From the cell containing the given text, extract its center point as [x, y] coordinate. 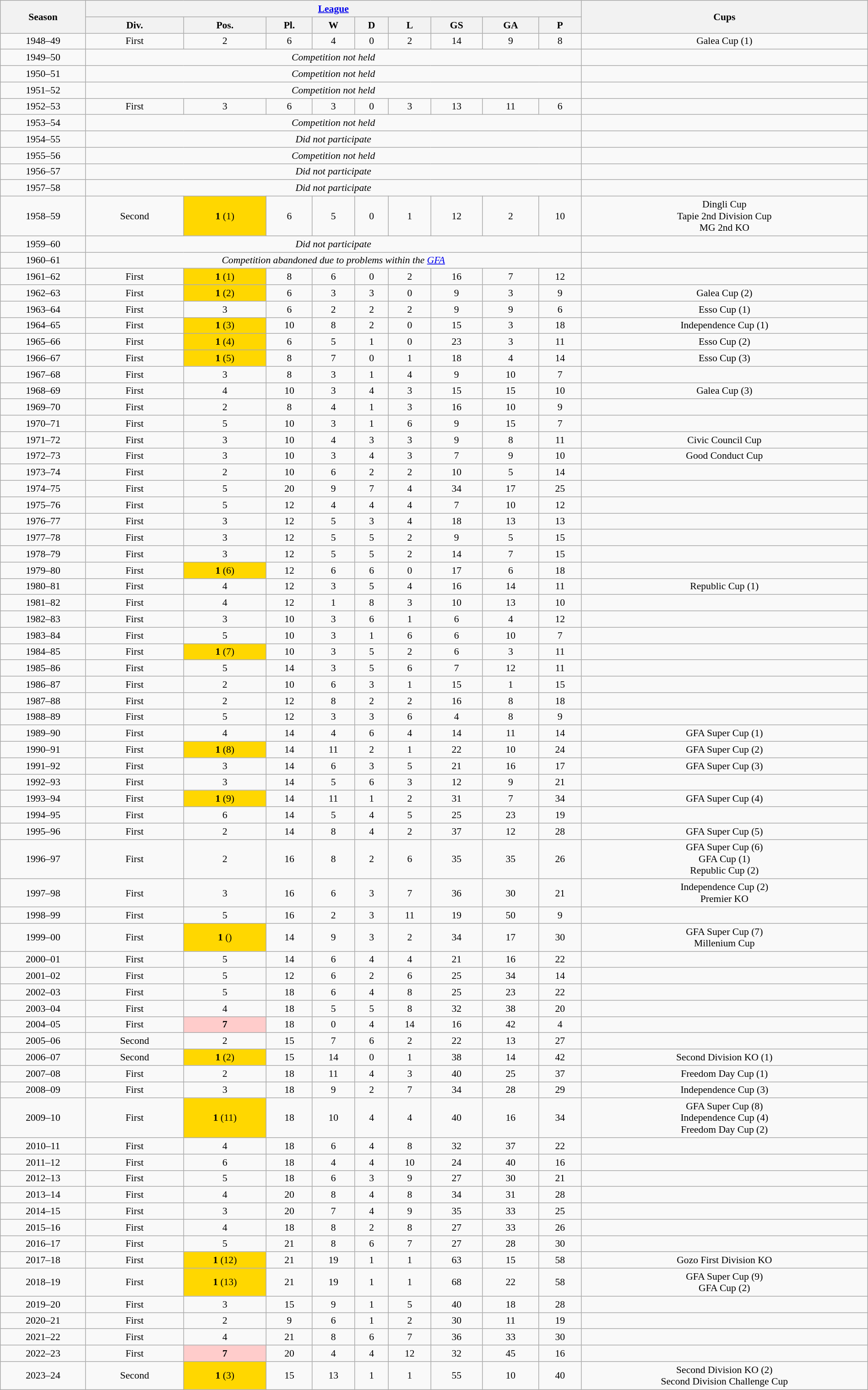
Div. [135, 25]
1996–97 [43, 859]
1 (4) [225, 342]
2015–16 [43, 1227]
1983–84 [43, 635]
Season [43, 16]
GFA Super Cup (1) [724, 733]
1976–77 [43, 521]
1977–78 [43, 538]
GS [457, 25]
1951–52 [43, 90]
55 [457, 1375]
1980–81 [43, 586]
2001–02 [43, 976]
Pos. [225, 25]
Esso Cup (1) [724, 309]
GA [511, 25]
D [372, 25]
1988–89 [43, 717]
Gozo First Division KO [724, 1260]
1953–54 [43, 123]
Independence Cup (1) [724, 326]
2009–10 [43, 1118]
63 [457, 1260]
1965–66 [43, 342]
1964–65 [43, 326]
2017–18 [43, 1260]
1954–55 [43, 139]
W [333, 25]
2008–09 [43, 1090]
1986–87 [43, 684]
1982–83 [43, 619]
2018–19 [43, 1282]
2021–22 [43, 1337]
Civic Council Cup [724, 440]
Good Conduct Cup [724, 456]
Republic Cup (1) [724, 586]
Independence Cup (3) [724, 1090]
Freedom Day Cup (1) [724, 1074]
1979–80 [43, 570]
1958–59 [43, 216]
GFA Super Cup (2) [724, 750]
29 [560, 1090]
GFA Super Cup (6) GFA Cup (1) Republic Cup (2) [724, 859]
1992–93 [43, 782]
2014–15 [43, 1211]
1995–96 [43, 831]
1 (13) [225, 1282]
1950–51 [43, 74]
2006–07 [43, 1058]
1994–95 [43, 815]
2000–01 [43, 960]
1955–56 [43, 156]
1991–92 [43, 766]
2007–08 [43, 1074]
League [333, 9]
1975–76 [43, 505]
GFA Super Cup (5) [724, 831]
1998–99 [43, 915]
Galea Cup (3) [724, 391]
2019–20 [43, 1304]
GFA Super Cup (3) [724, 766]
68 [457, 1282]
1963–64 [43, 309]
2020–21 [43, 1321]
Esso Cup (3) [724, 358]
1 (8) [225, 750]
1990–91 [43, 750]
2005–06 [43, 1041]
2011–12 [43, 1162]
Dingli Cup Tapie 2nd Division Cup MG 2nd KO [724, 216]
45 [511, 1353]
GFA Super Cup (8) Independence Cup (4) Freedom Day Cup (2) [724, 1118]
GFA Super Cup (4) [724, 799]
1969–70 [43, 407]
1971–72 [43, 440]
1972–73 [43, 456]
L [410, 25]
1970–71 [43, 424]
1957–58 [43, 188]
Esso Cup (2) [724, 342]
Second Division KO (2) Second Division Challenge Cup [724, 1375]
1984–85 [43, 652]
1 (7) [225, 652]
2023–24 [43, 1375]
1960–61 [43, 261]
2004–05 [43, 1025]
1967–68 [43, 375]
Competition abandoned due to problems within the GFA [333, 261]
1999–00 [43, 938]
1989–90 [43, 733]
GFA Super Cup (7) Millenium Cup [724, 938]
1962–63 [43, 293]
1 (5) [225, 358]
1961–62 [43, 277]
1973–74 [43, 472]
1978–79 [43, 554]
1952–53 [43, 107]
1 (11) [225, 1118]
P [560, 25]
GFA Super Cup (9) GFA Cup (2) [724, 1282]
1997–98 [43, 893]
2012–13 [43, 1178]
1966–67 [43, 358]
1985–86 [43, 668]
2022–23 [43, 1353]
1949–50 [43, 58]
1987–88 [43, 701]
1 (9) [225, 799]
1 () [225, 938]
1968–69 [43, 391]
2010–11 [43, 1146]
50 [511, 915]
1993–94 [43, 799]
Galea Cup (1) [724, 41]
1 (6) [225, 570]
2003–04 [43, 1009]
Pl. [289, 25]
1974–75 [43, 489]
1959–60 [43, 244]
1981–82 [43, 603]
Independence Cup (2) Premier KO [724, 893]
2016–17 [43, 1244]
1 (12) [225, 1260]
Second Division KO (1) [724, 1058]
1956–57 [43, 172]
Cups [724, 16]
1948–49 [43, 41]
Galea Cup (2) [724, 293]
2002–03 [43, 992]
2013–14 [43, 1195]
